Detect which cell encompasses the target text, then output its (x, y) center coordinate. 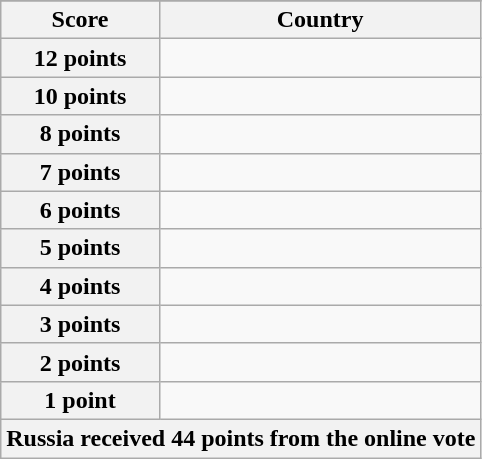
5 points (80, 248)
12 points (80, 58)
Russia received 44 points from the online vote (241, 438)
1 point (80, 400)
Score (80, 20)
Country (320, 20)
4 points (80, 286)
7 points (80, 172)
10 points (80, 96)
2 points (80, 362)
6 points (80, 210)
3 points (80, 324)
8 points (80, 134)
